Identify which cell holds the provided text, then report its [x, y] central coordinate. 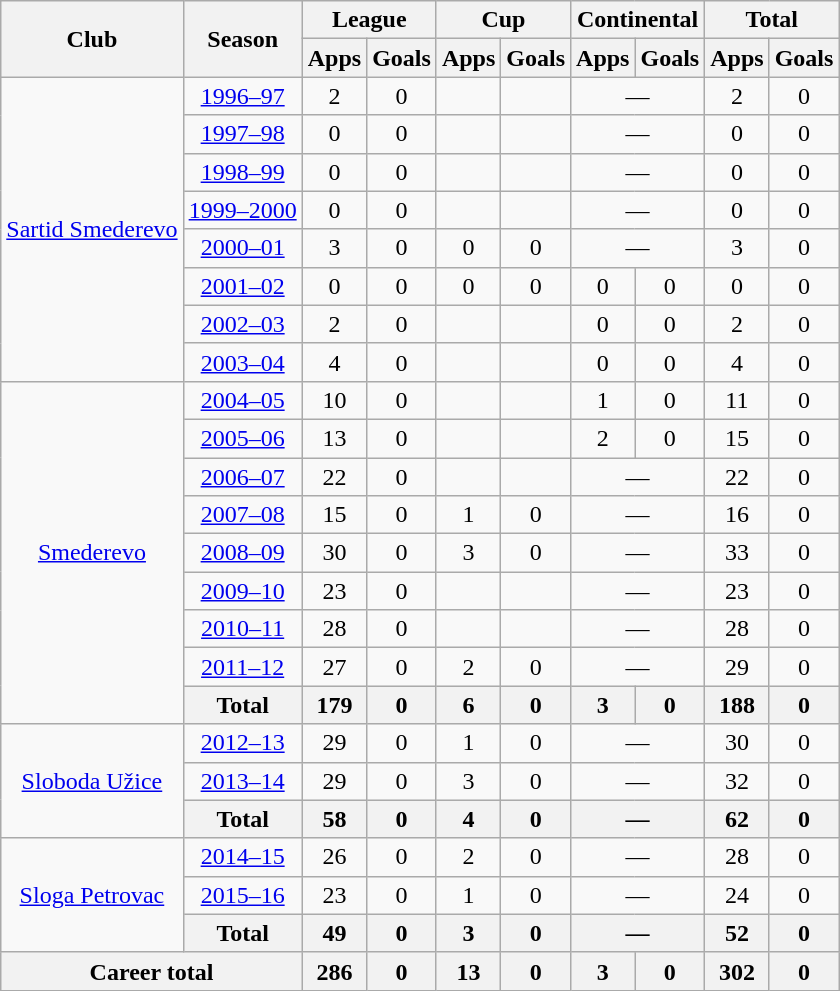
52 [737, 933]
188 [737, 705]
2015–16 [242, 895]
Cup [503, 20]
Season [242, 39]
11 [737, 400]
2014–15 [242, 857]
302 [737, 971]
2005–06 [242, 438]
27 [334, 667]
1998–99 [242, 172]
179 [334, 705]
26 [334, 857]
2001–02 [242, 286]
Sartid Smederevo [92, 229]
62 [737, 819]
1999–2000 [242, 210]
24 [737, 895]
Smederevo [92, 552]
49 [334, 933]
2013–14 [242, 781]
Club [92, 39]
58 [334, 819]
6 [468, 705]
2009–10 [242, 591]
2002–03 [242, 324]
2006–07 [242, 477]
2000–01 [242, 248]
Sloga Petrovac [92, 895]
1997–98 [242, 134]
10 [334, 400]
2007–08 [242, 515]
Continental [638, 20]
2011–12 [242, 667]
2003–04 [242, 362]
2004–05 [242, 400]
2008–09 [242, 553]
16 [737, 515]
League [369, 20]
Career total [152, 971]
Sloboda Užice [92, 781]
32 [737, 781]
1996–97 [242, 96]
286 [334, 971]
2012–13 [242, 743]
2010–11 [242, 629]
33 [737, 553]
